Return the (X, Y) coordinate for the center point of the cell that contains the specified text.  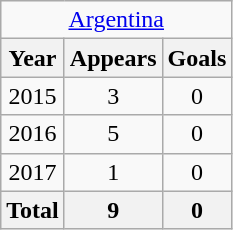
3 (113, 96)
2016 (33, 134)
Year (33, 58)
Total (33, 210)
Appears (113, 58)
Argentina (116, 20)
2015 (33, 96)
2017 (33, 172)
Goals (197, 58)
9 (113, 210)
5 (113, 134)
1 (113, 172)
